Detect which cell encompasses the target text, then output its [x, y] center coordinate. 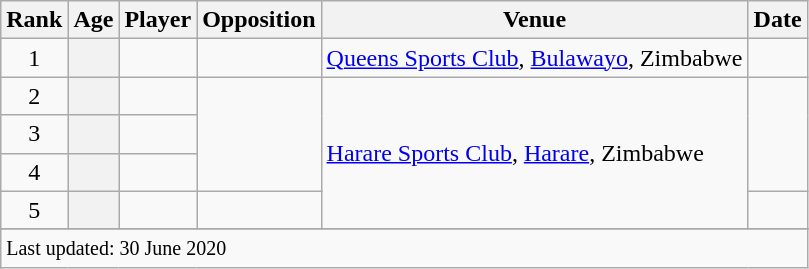
Venue [534, 20]
Rank [34, 20]
Harare Sports Club, Harare, Zimbabwe [534, 153]
2 [34, 96]
Player [158, 20]
Last updated: 30 June 2020 [404, 248]
Queens Sports Club, Bulawayo, Zimbabwe [534, 58]
Age [94, 20]
1 [34, 58]
3 [34, 134]
5 [34, 210]
Date [778, 20]
Opposition [259, 20]
4 [34, 172]
